Scan for the cell matching the given text and deliver its (x, y) coordinate at center. 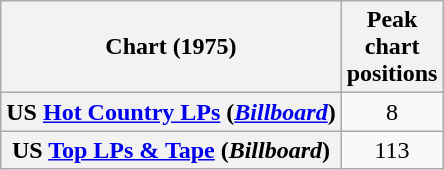
Peakchartpositions (392, 47)
Chart (1975) (171, 47)
US Hot Country LPs (Billboard) (171, 112)
US Top LPs & Tape (Billboard) (171, 150)
8 (392, 112)
113 (392, 150)
